Output the [X, Y] coordinate of the center of the cell containing the given text.  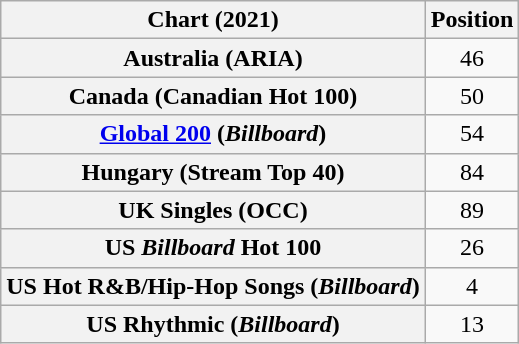
89 [472, 210]
Australia (ARIA) [213, 58]
50 [472, 96]
Global 200 (Billboard) [213, 134]
84 [472, 172]
UK Singles (OCC) [213, 210]
Chart (2021) [213, 20]
US Rhythmic (Billboard) [213, 324]
US Hot R&B/Hip-Hop Songs (Billboard) [213, 286]
26 [472, 248]
US Billboard Hot 100 [213, 248]
Hungary (Stream Top 40) [213, 172]
46 [472, 58]
13 [472, 324]
Canada (Canadian Hot 100) [213, 96]
4 [472, 286]
54 [472, 134]
Position [472, 20]
